Determine the [x, y] coordinate at the center of the cell enclosing the given text.  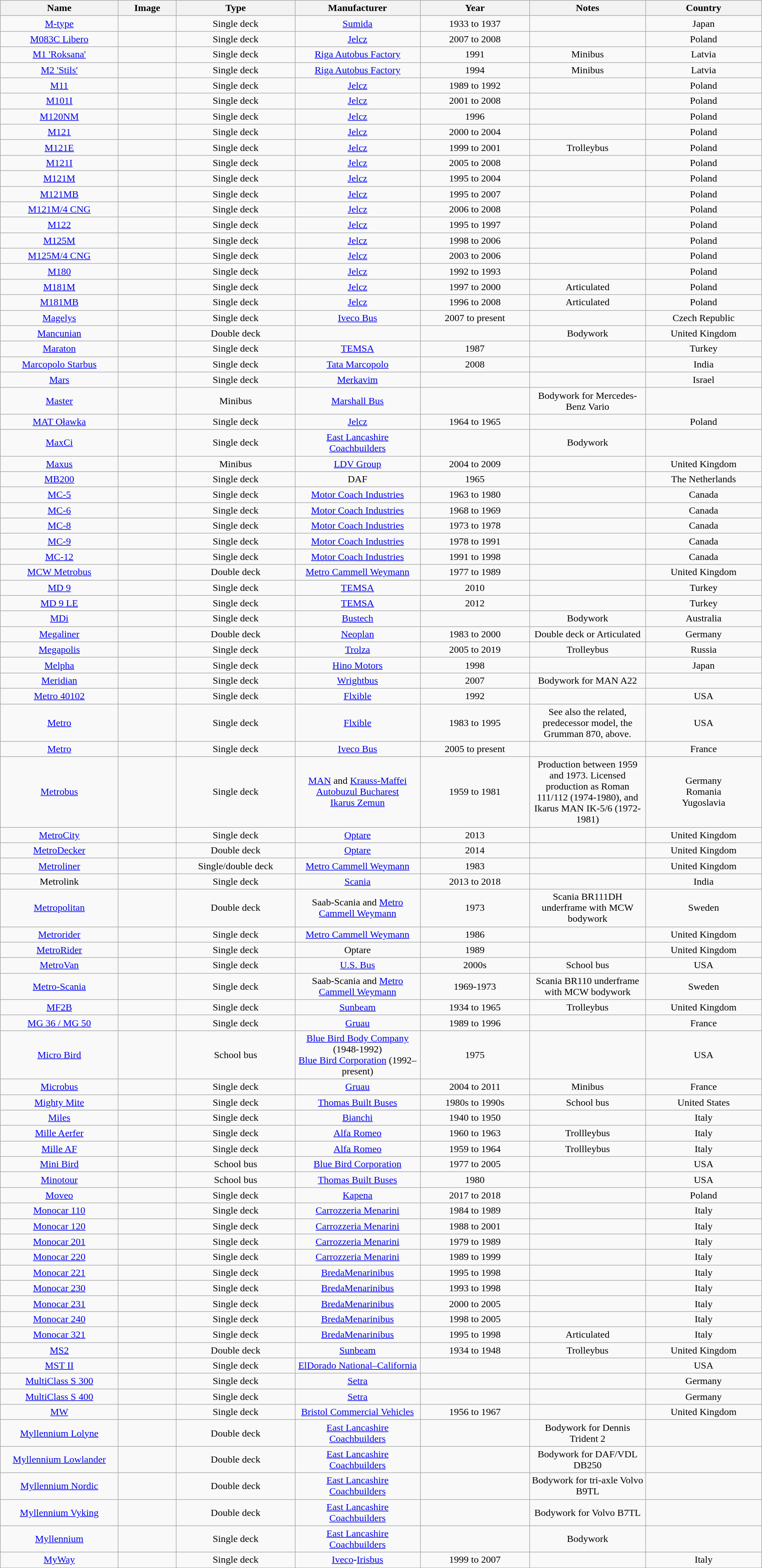
Monocar 321 [59, 1334]
M121M [59, 178]
MetroRider [59, 950]
Megaliner [59, 634]
1988 to 2001 [475, 1226]
2000s [475, 965]
1992 [475, 696]
1934 to 1965 [475, 1007]
Scania BR111DH underframe with MCW bodywork [588, 908]
GermanyRomaniaYugoslavia [704, 792]
MCW Metrobus [59, 572]
Metrobus [59, 792]
1998 to 2005 [475, 1319]
See also the related, predecessor model, the Grumman 870, above. [588, 723]
Mini Bird [59, 1164]
M101I [59, 101]
1983 [475, 866]
1989 to 1999 [475, 1257]
Notes [588, 8]
Meridian [59, 680]
Megapolis [59, 650]
1980 [475, 1180]
Bodywork for Mercedes-Benz Vario [588, 400]
Myllennium [59, 1539]
M125M [59, 241]
M083C Libero [59, 39]
1980s to 1990s [475, 1102]
DAF [357, 479]
1996 to 2008 [475, 302]
2006 to 2008 [475, 210]
M121MB [59, 194]
2003 to 2006 [475, 256]
Monocar 221 [59, 1273]
1983 to 1995 [475, 723]
Sumida [357, 24]
2007 to 2008 [475, 39]
Monocar 201 [59, 1242]
The Netherlands [704, 479]
Bodywork for Volvo B7TL [588, 1512]
Metrorider [59, 934]
United States [704, 1102]
Iveco-Irisbus [357, 1560]
1989 [475, 950]
Marshall Bus [357, 400]
2010 [475, 588]
2017 to 2018 [475, 1195]
Myllennium Nordic [59, 1486]
Myllennium Vyking [59, 1512]
Monocar 110 [59, 1211]
1995 to 2004 [475, 178]
MD 9 LE [59, 603]
MetroCity [59, 835]
1992 to 1993 [475, 271]
MC-8 [59, 526]
Bristol Commercial Vehicles [357, 1412]
2004 to 2011 [475, 1087]
1999 to 2007 [475, 1560]
2000 to 2005 [475, 1303]
2005 to 2019 [475, 650]
1997 to 2000 [475, 287]
1978 to 1991 [475, 541]
Miles [59, 1118]
Year [475, 8]
Blue Bird Body Company (1948-1992)Blue Bird Corporation (1992–present) [357, 1055]
Moveo [59, 1195]
M121M/4 CNG [59, 210]
MaxCi [59, 443]
Metro 40102 [59, 696]
M1 'Roksana' [59, 55]
Czech Republic [704, 318]
MS2 [59, 1350]
Tata Marcopolo [357, 364]
LDV Group [357, 464]
1963 to 1980 [475, 495]
Monocar 240 [59, 1319]
1956 to 1967 [475, 1412]
1964 to 1965 [475, 422]
1991 to 1998 [475, 557]
Marcopolo Starbus [59, 364]
2005 to present [475, 749]
1973 [475, 908]
Kapena [357, 1195]
Type [236, 8]
Israel [704, 380]
1984 to 1989 [475, 1211]
MF2B [59, 1007]
1996 [475, 116]
MetroDecker [59, 851]
1994 [475, 70]
MC-6 [59, 510]
M181MB [59, 302]
Country [704, 8]
1977 to 2005 [475, 1164]
2001 to 2008 [475, 101]
Trolza [357, 650]
MDi [59, 619]
2013 to 2018 [475, 881]
Metropolitan [59, 908]
Image [147, 8]
1991 [475, 55]
M181M [59, 287]
1998 [475, 665]
Metro-Scania [59, 986]
M120NM [59, 116]
MC-12 [59, 557]
1995 to 1997 [475, 225]
Monocar 231 [59, 1303]
M-type [59, 24]
2000 to 2004 [475, 132]
1973 to 1978 [475, 526]
MAN and Krauss-MaffeiAutobuzul BucharestIkarus Zemun [357, 792]
Mighty Mite [59, 1102]
1983 to 2000 [475, 634]
Metroliner [59, 866]
M125M/4 CNG [59, 256]
2005 to 2008 [475, 163]
1989 to 1992 [475, 85]
1977 to 1989 [475, 572]
Monocar 220 [59, 1257]
Australia [704, 619]
M180 [59, 271]
Scania BR110 underframe with MCW bodywork [588, 986]
ElDorado National–California [357, 1366]
U.S. Bus [357, 965]
Scania [357, 881]
Manufacturer [357, 8]
2007 [475, 680]
Magelys [59, 318]
1934 to 1948 [475, 1350]
Mancunian [59, 333]
Bodywork for tri-axle Volvo B9TL [588, 1486]
Production between 1959 and 1973. Licensed production as Roman 111/112 (1974-1980), and Ikarus MAN IK-5/6 (1972-1981) [588, 792]
MultiClass S 400 [59, 1397]
Double deck or Articulated [588, 634]
Melpha [59, 665]
1968 to 1969 [475, 510]
MyWay [59, 1560]
Master [59, 400]
M2 'Stils' [59, 70]
1975 [475, 1055]
Bianchi [357, 1118]
Name [59, 8]
1986 [475, 934]
MetroVan [59, 965]
MD 9 [59, 588]
M121I [59, 163]
M11 [59, 85]
Mille Aerfer [59, 1133]
Hino Motors [357, 665]
1998 to 2006 [475, 241]
1987 [475, 349]
MC-5 [59, 495]
Monocar 120 [59, 1226]
2007 to present [475, 318]
1999 to 2001 [475, 147]
M121 [59, 132]
Merkavim [357, 380]
MC-9 [59, 541]
Russia [704, 650]
Micro Bird [59, 1055]
2014 [475, 851]
1959 to 1981 [475, 792]
MG 36 / MG 50 [59, 1023]
Bustech [357, 619]
Microbus [59, 1087]
Myllennium Lowlander [59, 1459]
1979 to 1989 [475, 1242]
1940 to 1950 [475, 1118]
Maraton [59, 349]
1995 to 2007 [475, 194]
Bodywork for DAF/VDL DB250 [588, 1459]
Bodywork for Dennis Trident 2 [588, 1433]
Wrightbus [357, 680]
MW [59, 1412]
Blue Bird Corporation [357, 1164]
2013 [475, 835]
Mille AF [59, 1149]
MB200 [59, 479]
MultiClass S 300 [59, 1381]
Neoplan [357, 634]
1965 [475, 479]
1933 to 1937 [475, 24]
Minotour [59, 1180]
Single/double deck [236, 866]
2004 to 2009 [475, 464]
1969-1973 [475, 986]
Bodywork for MAN A22 [588, 680]
M122 [59, 225]
Maxus [59, 464]
1993 to 1998 [475, 1288]
2008 [475, 364]
Metrolink [59, 881]
MAT Oławka [59, 422]
Mars [59, 380]
M121E [59, 147]
1989 to 1996 [475, 1023]
2012 [475, 603]
1960 to 1963 [475, 1133]
Myllennium Lolyne [59, 1433]
Monocar 230 [59, 1288]
1959 to 1964 [475, 1149]
MST II [59, 1366]
